Search for the cell housing the specified text and yield its [X, Y] center coordinate. 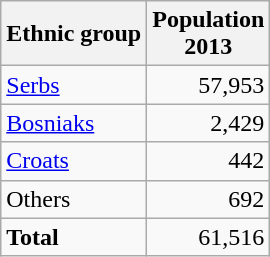
Bosniaks [74, 123]
57,953 [208, 85]
Croats [74, 161]
2,429 [208, 123]
Total [74, 237]
Population2013 [208, 34]
61,516 [208, 237]
692 [208, 199]
Others [74, 199]
Ethnic group [74, 34]
442 [208, 161]
Serbs [74, 85]
